Find where the given text appears and provide that cell's center as [x, y] coordinate. 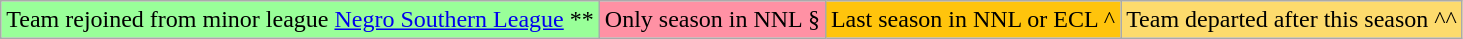
Only season in NNL § [712, 20]
Last season in NNL or ECL ^ [972, 20]
Team departed after this season ^^ [1292, 20]
Team rejoined from minor league Negro Southern League ** [300, 20]
